Provide the (X, Y) coordinate of the cell's center where the given text is located.  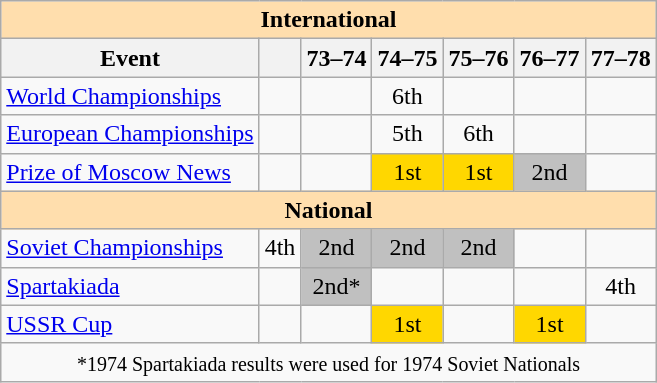
USSR Cup (130, 324)
*1974 Spartakiada results were used for 1974 Soviet Nationals (328, 362)
Soviet Championships (130, 248)
Spartakiada (130, 286)
5th (408, 134)
74–75 (408, 58)
76–77 (550, 58)
World Championships (130, 96)
2nd* (336, 286)
National (328, 210)
International (328, 20)
77–78 (620, 58)
European Championships (130, 134)
Event (130, 58)
73–74 (336, 58)
75–76 (478, 58)
Prize of Moscow News (130, 172)
